Return the [X, Y] coordinate for the center point of the cell that contains the specified text.  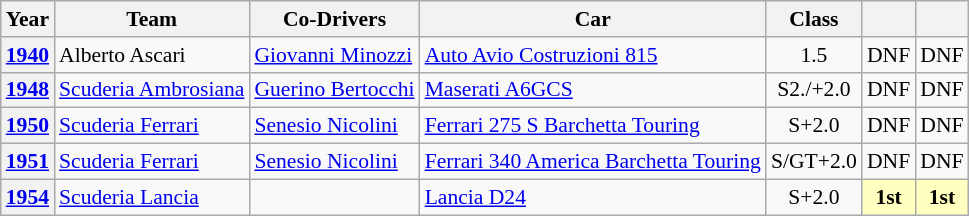
Ferrari 275 S Barchetta Touring [593, 126]
1954 [28, 197]
S/GT+2.0 [814, 162]
Scuderia Lancia [152, 197]
1940 [28, 55]
Car [593, 19]
1.5 [814, 55]
1948 [28, 90]
Auto Avio Costruzioni 815 [593, 55]
1950 [28, 126]
Scuderia Ambrosiana [152, 90]
Ferrari 340 America Barchetta Touring [593, 162]
Giovanni Minozzi [334, 55]
Alberto Ascari [152, 55]
Class [814, 19]
Team [152, 19]
Co-Drivers [334, 19]
Guerino Bertocchi [334, 90]
Lancia D24 [593, 197]
1951 [28, 162]
Year [28, 19]
S2./+2.0 [814, 90]
Maserati A6GCS [593, 90]
